Capture the cell that displays the provided text and extract its (x, y) central coordinate. 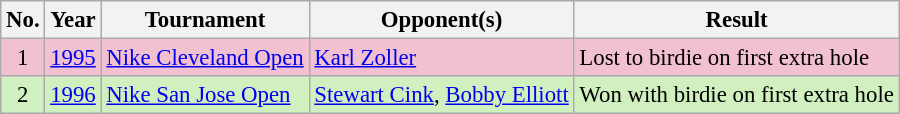
Stewart Cink, Bobby Elliott (442, 95)
Nike San Jose Open (205, 95)
Lost to birdie on first extra hole (736, 58)
Year (73, 20)
1 (23, 58)
2 (23, 95)
Karl Zoller (442, 58)
Nike Cleveland Open (205, 58)
1996 (73, 95)
Result (736, 20)
Tournament (205, 20)
No. (23, 20)
Opponent(s) (442, 20)
Won with birdie on first extra hole (736, 95)
1995 (73, 58)
